Return the (x, y) coordinate for the center point of the cell that contains the specified text.  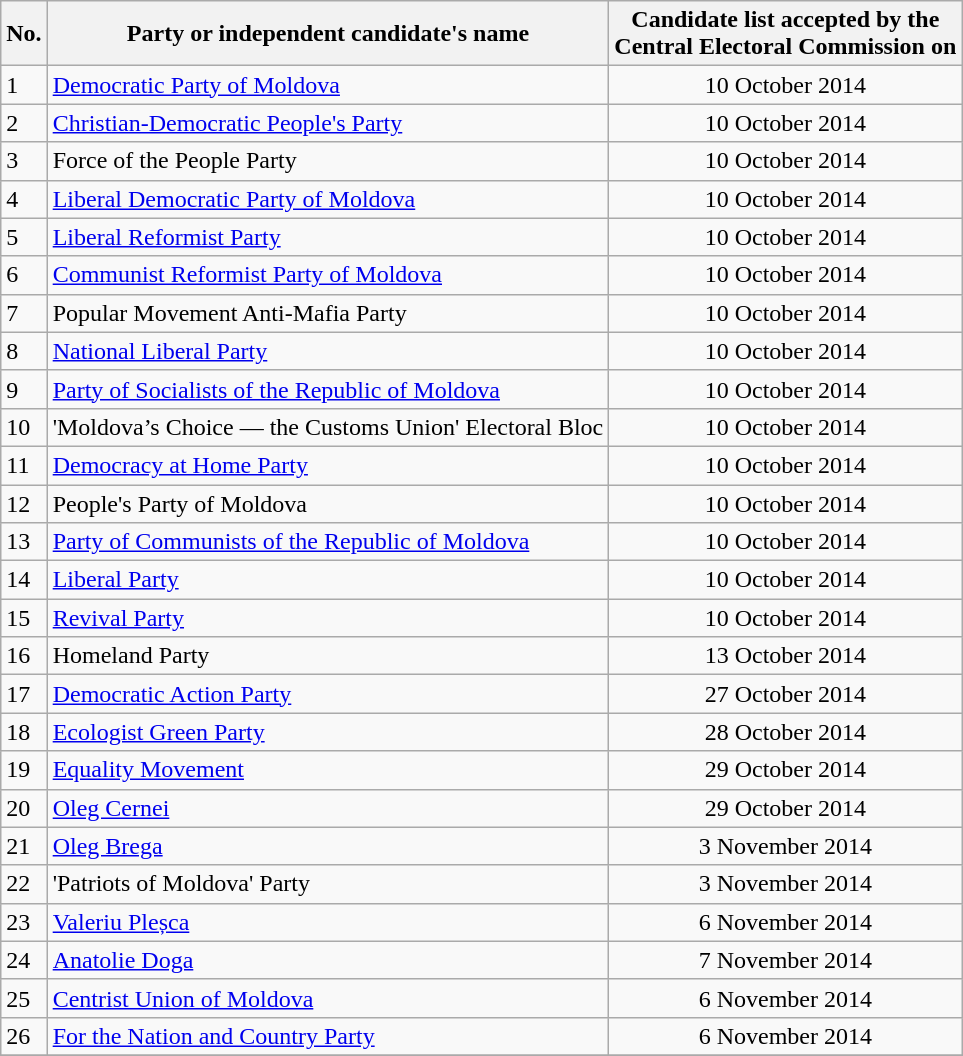
Christian-Democratic People's Party (328, 123)
Popular Movement Anti-Mafia Party (328, 313)
22 (24, 884)
2 (24, 123)
21 (24, 846)
27 October 2014 (786, 694)
9 (24, 389)
Liberal Democratic Party of Moldova (328, 199)
12 (24, 503)
Equality Movement (328, 770)
Oleg Brega (328, 846)
18 (24, 732)
Oleg Cernei (328, 808)
20 (24, 808)
Centrist Union of Moldova (328, 998)
Candidate list accepted by theCentral Electoral Commission on (786, 34)
6 (24, 275)
8 (24, 351)
Anatolie Doga (328, 960)
Democratic Action Party (328, 694)
'Moldova’s Choice — the Customs Union' Electoral Bloc (328, 427)
1 (24, 85)
11 (24, 465)
Party of Communists of the Republic of Moldova (328, 542)
'Patriots of Moldova' Party (328, 884)
17 (24, 694)
28 October 2014 (786, 732)
13 October 2014 (786, 656)
Communist Reformist Party of Moldova (328, 275)
3 (24, 161)
Democracy at Home Party (328, 465)
No. (24, 34)
16 (24, 656)
People's Party of Moldova (328, 503)
7 November 2014 (786, 960)
7 (24, 313)
24 (24, 960)
5 (24, 237)
Party of Socialists of the Republic of Moldova (328, 389)
For the Nation and Country Party (328, 1036)
Party or independent candidate's name (328, 34)
Revival Party (328, 618)
Liberal Party (328, 580)
19 (24, 770)
10 (24, 427)
26 (24, 1036)
4 (24, 199)
15 (24, 618)
Ecologist Green Party (328, 732)
Force of the People Party (328, 161)
National Liberal Party (328, 351)
Liberal Reformist Party (328, 237)
Democratic Party of Moldova (328, 85)
14 (24, 580)
13 (24, 542)
Valeriu Pleșca (328, 922)
Homeland Party (328, 656)
23 (24, 922)
25 (24, 998)
